Return [x, y] of the center of cell containing provided text 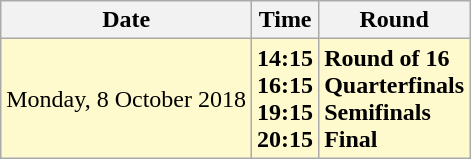
Time [286, 20]
Round of 16QuarterfinalsSemifinalsFinal [394, 98]
Round [394, 20]
14:1516:1519:1520:15 [286, 98]
Monday, 8 October 2018 [126, 98]
Date [126, 20]
